From the cell containing the given text, extract its center point as [x, y] coordinate. 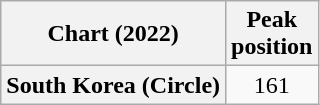
161 [272, 85]
South Korea (Circle) [114, 85]
Chart (2022) [114, 34]
Peakposition [272, 34]
